Find where the given text appears and provide that cell's center as (x, y) coordinate. 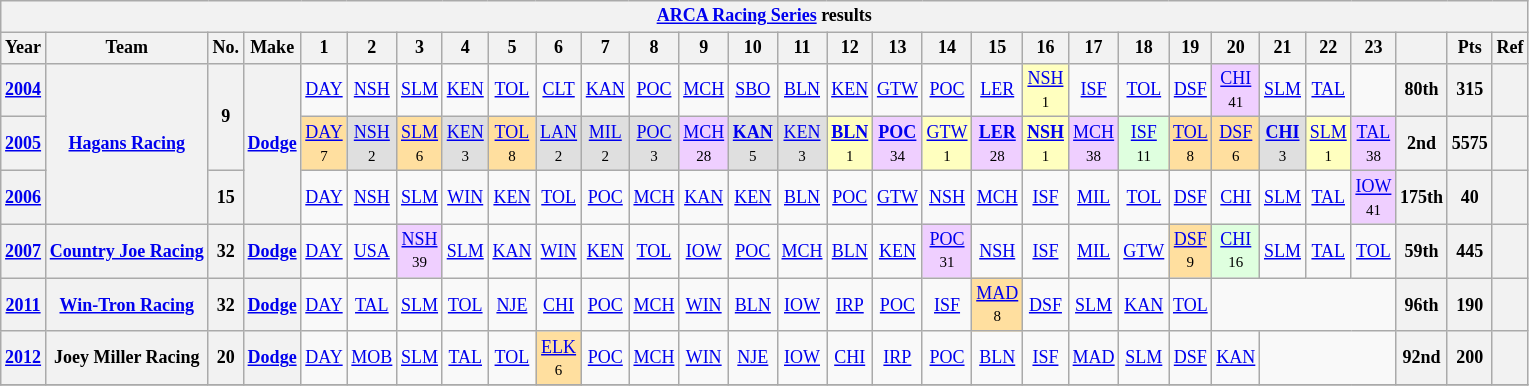
ISF11 (1144, 144)
Make (272, 48)
96th (1422, 305)
CLT (559, 90)
Win-Tron Racing (126, 305)
40 (1470, 197)
Ref (1510, 48)
CHI3 (1283, 144)
2004 (24, 90)
BLN1 (850, 144)
3 (420, 48)
4 (465, 48)
Pts (1470, 48)
2 (372, 48)
445 (1470, 251)
2006 (24, 197)
ELK6 (559, 358)
MCH28 (704, 144)
Hagans Racing (126, 144)
7 (605, 48)
Joey Miller Racing (126, 358)
10 (752, 48)
1 (324, 48)
18 (1144, 48)
SLM1 (1328, 144)
IOW41 (1374, 197)
MOB (372, 358)
200 (1470, 358)
80th (1422, 90)
LER (998, 90)
MCH38 (1094, 144)
11 (802, 48)
92nd (1422, 358)
22 (1328, 48)
SBO (752, 90)
TAL38 (1374, 144)
DAY7 (324, 144)
315 (1470, 90)
CHI16 (1236, 251)
14 (947, 48)
SLM6 (420, 144)
MAD (1094, 358)
No. (226, 48)
8 (654, 48)
Year (24, 48)
DSF6 (1236, 144)
KAN5 (752, 144)
Team (126, 48)
2012 (24, 358)
6 (559, 48)
MIL2 (605, 144)
POC31 (947, 251)
59th (1422, 251)
19 (1190, 48)
POC3 (654, 144)
GTW1 (947, 144)
Country Joe Racing (126, 251)
USA (372, 251)
LAN2 (559, 144)
17 (1094, 48)
2005 (24, 144)
MAD8 (998, 305)
16 (1046, 48)
13 (898, 48)
5 (512, 48)
2011 (24, 305)
DSF9 (1190, 251)
NSH39 (420, 251)
175th (1422, 197)
ARCA Racing Series results (764, 16)
12 (850, 48)
CHI41 (1236, 90)
2007 (24, 251)
POC34 (898, 144)
LER28 (998, 144)
2nd (1422, 144)
21 (1283, 48)
190 (1470, 305)
23 (1374, 48)
NSH2 (372, 144)
5575 (1470, 144)
